Output the (X, Y) coordinate of the center of the cell containing the given text.  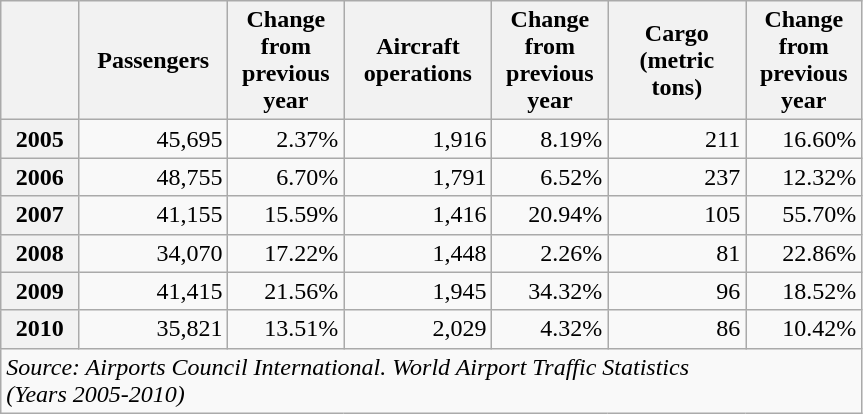
1,791 (418, 177)
21.56% (286, 291)
10.42% (804, 329)
55.70% (804, 215)
2.37% (286, 139)
105 (677, 215)
86 (677, 329)
81 (677, 253)
2005 (40, 139)
6.70% (286, 177)
1,916 (418, 139)
6.52% (550, 177)
1,945 (418, 291)
Cargo(metric tons) (677, 60)
2,029 (418, 329)
Aircraft operations (418, 60)
41,155 (154, 215)
1,416 (418, 215)
16.60% (804, 139)
1,448 (418, 253)
34.32% (550, 291)
237 (677, 177)
4.32% (550, 329)
34,070 (154, 253)
13.51% (286, 329)
22.86% (804, 253)
Passengers (154, 60)
12.32% (804, 177)
20.94% (550, 215)
2006 (40, 177)
2008 (40, 253)
96 (677, 291)
15.59% (286, 215)
35,821 (154, 329)
17.22% (286, 253)
2.26% (550, 253)
2007 (40, 215)
Source: Airports Council International. World Airport Traffic Statistics(Years 2005-2010) (432, 380)
18.52% (804, 291)
8.19% (550, 139)
48,755 (154, 177)
211 (677, 139)
45,695 (154, 139)
2010 (40, 329)
2009 (40, 291)
41,415 (154, 291)
